Locate the cell with the specified text and output its [x, y] center coordinate. 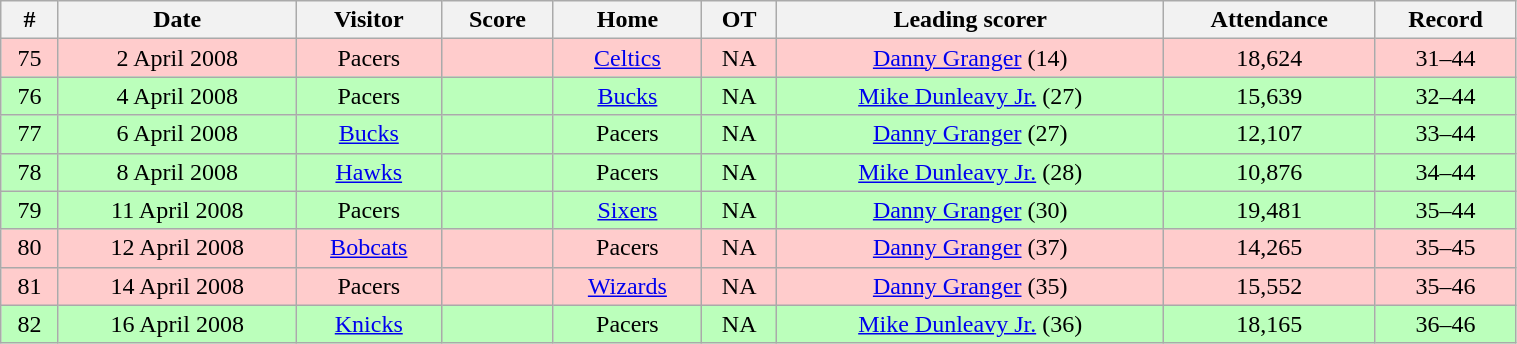
4 April 2008 [177, 96]
79 [30, 210]
80 [30, 248]
32–44 [1446, 96]
Hawks [368, 172]
Knicks [368, 324]
# [30, 20]
12,107 [1270, 134]
14 April 2008 [177, 286]
Wizards [627, 286]
34–44 [1446, 172]
36–46 [1446, 324]
35–44 [1446, 210]
Record [1446, 20]
Celtics [627, 58]
Leading scorer [970, 20]
Bobcats [368, 248]
Danny Granger (37) [970, 248]
15,552 [1270, 286]
12 April 2008 [177, 248]
Danny Granger (35) [970, 286]
8 April 2008 [177, 172]
31–44 [1446, 58]
Home [627, 20]
35–46 [1446, 286]
11 April 2008 [177, 210]
19,481 [1270, 210]
OT [740, 20]
75 [30, 58]
77 [30, 134]
6 April 2008 [177, 134]
33–44 [1446, 134]
78 [30, 172]
Date [177, 20]
Mike Dunleavy Jr. (28) [970, 172]
Danny Granger (27) [970, 134]
16 April 2008 [177, 324]
14,265 [1270, 248]
15,639 [1270, 96]
18,624 [1270, 58]
Visitor [368, 20]
2 April 2008 [177, 58]
Mike Dunleavy Jr. (27) [970, 96]
82 [30, 324]
Danny Granger (30) [970, 210]
Danny Granger (14) [970, 58]
Attendance [1270, 20]
Sixers [627, 210]
Score [497, 20]
10,876 [1270, 172]
76 [30, 96]
35–45 [1446, 248]
81 [30, 286]
Mike Dunleavy Jr. (36) [970, 324]
18,165 [1270, 324]
